From the cell containing the given text, extract its center point as [X, Y] coordinate. 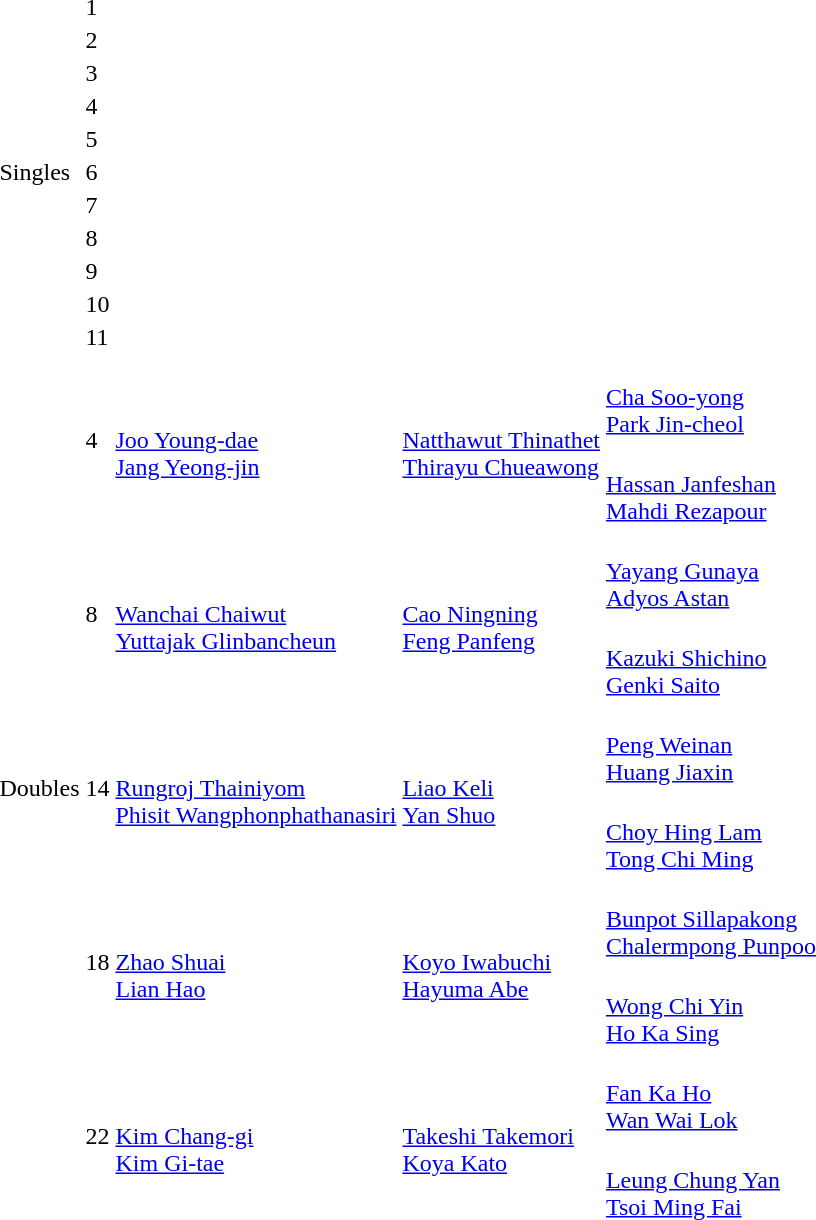
6 [98, 172]
2 [98, 40]
14 [98, 788]
Natthawut ThinathetThirayu Chueawong [502, 440]
Koyo IwabuchiHayuma Abe [502, 962]
Rungroj ThainiyomPhisit Wangphonphathanasiri [256, 788]
3 [98, 73]
Wanchai ChaiwutYuttajak Glinbancheun [256, 614]
Liao KeliYan Shuo [502, 788]
11 [98, 337]
10 [98, 304]
Zhao ShuaiLian Hao [256, 962]
7 [98, 205]
Cao NingningFeng Panfeng [502, 614]
Joo Young-daeJang Yeong-jin [256, 440]
9 [98, 271]
18 [98, 962]
5 [98, 139]
